Search for the cell housing the specified text and yield its [X, Y] center coordinate. 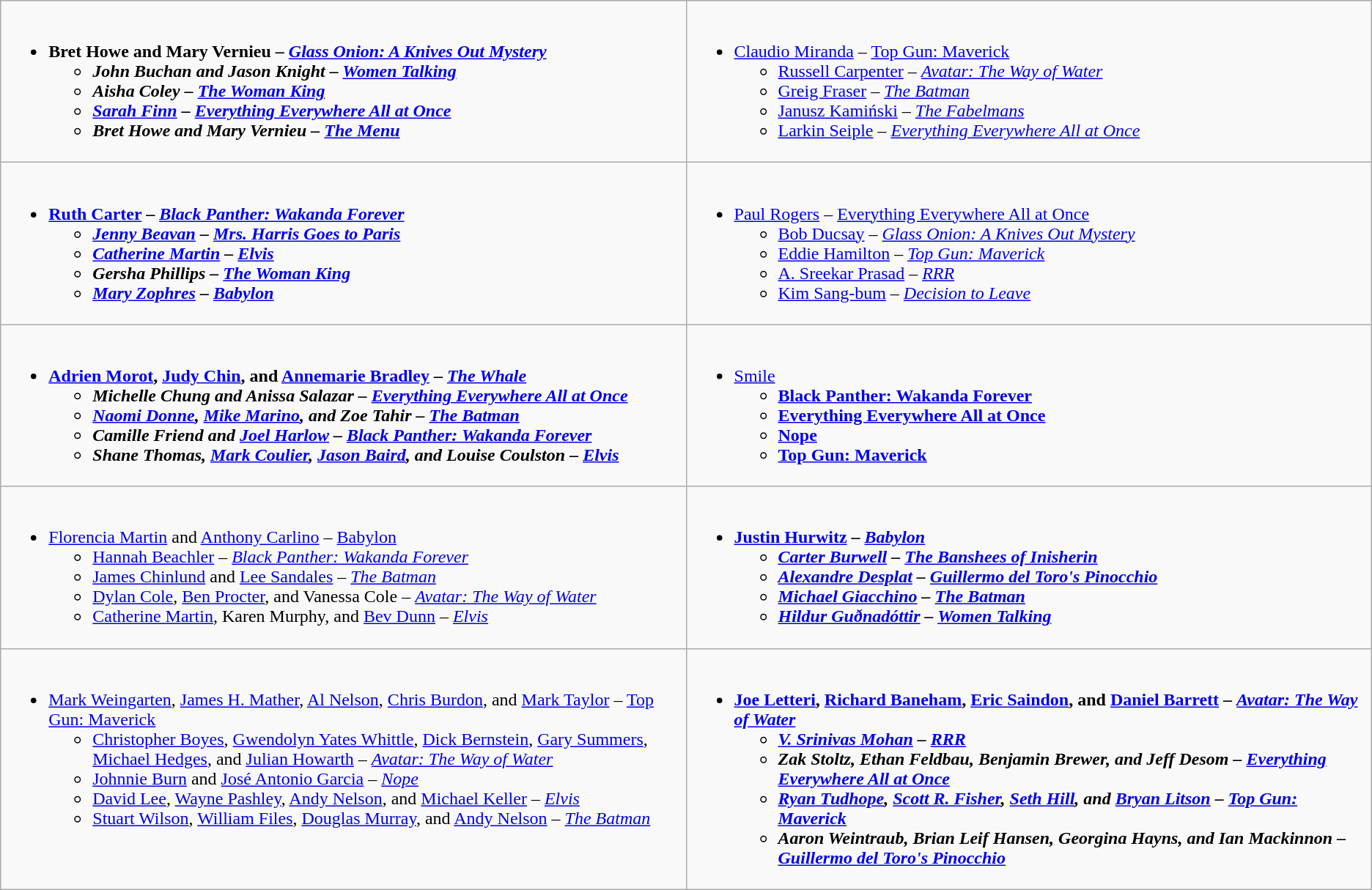
SmileBlack Panther: Wakanda ForeverEverything Everywhere All at OnceNopeTop Gun: Maverick [1029, 406]
